For the text-containing cell, return its midpoint in (x, y) coordinate format. 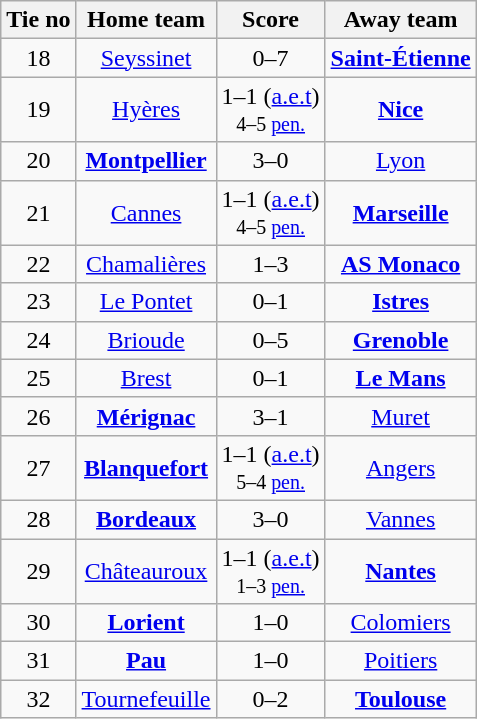
Tournefeuille (146, 699)
0–5 (270, 340)
Cannes (146, 212)
Bordeaux (146, 519)
Poitiers (400, 661)
32 (38, 699)
1–3 (270, 264)
Tie no (38, 20)
Away team (400, 20)
21 (38, 212)
Montpellier (146, 161)
Angers (400, 468)
Hyères (146, 110)
AS Monaco (400, 264)
Marseille (400, 212)
24 (38, 340)
23 (38, 302)
Muret (400, 416)
Châteauroux (146, 570)
22 (38, 264)
Grenoble (400, 340)
18 (38, 58)
Mérignac (146, 416)
Saint-Étienne (400, 58)
Home team (146, 20)
0–7 (270, 58)
Lyon (400, 161)
Lorient (146, 623)
Istres (400, 302)
30 (38, 623)
Le Mans (400, 378)
26 (38, 416)
0–2 (270, 699)
20 (38, 161)
29 (38, 570)
Vannes (400, 519)
19 (38, 110)
28 (38, 519)
Brest (146, 378)
31 (38, 661)
27 (38, 468)
Chamalières (146, 264)
Brioude (146, 340)
Toulouse (400, 699)
Seyssinet (146, 58)
1–1 (a.e.t) 5–4 pen. (270, 468)
Nantes (400, 570)
3–1 (270, 416)
Blanquefort (146, 468)
1–1 (a.e.t) 1–3 pen. (270, 570)
25 (38, 378)
Pau (146, 661)
Colomiers (400, 623)
Score (270, 20)
Le Pontet (146, 302)
Nice (400, 110)
